Detect which cell encompasses the target text, then output its (X, Y) center coordinate. 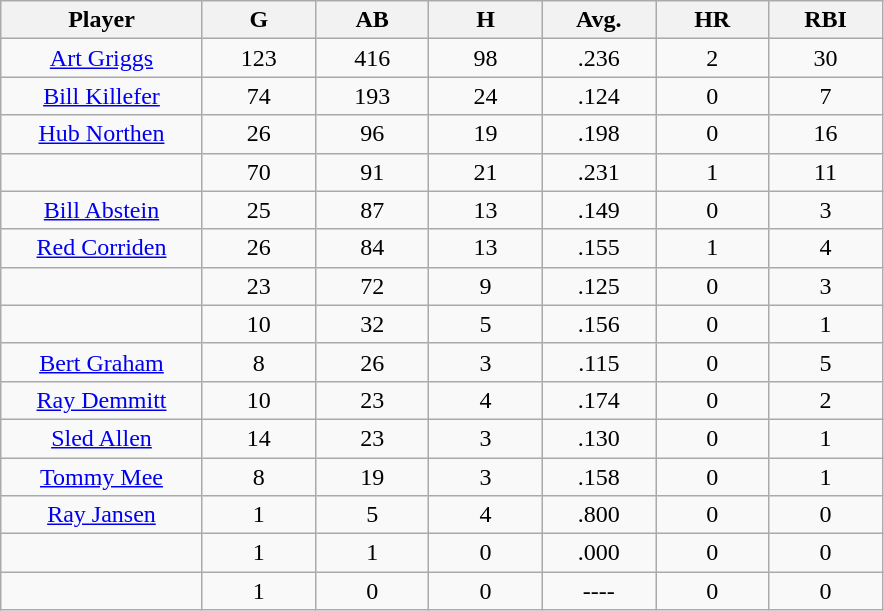
Tommy Mee (102, 477)
.198 (598, 134)
Red Corriden (102, 248)
Bill Killefer (102, 96)
---- (598, 591)
84 (372, 248)
Bill Abstein (102, 210)
.149 (598, 210)
H (486, 20)
Hub Northen (102, 134)
Art Griggs (102, 58)
87 (372, 210)
Bert Graham (102, 362)
74 (258, 96)
7 (826, 96)
.800 (598, 515)
30 (826, 58)
96 (372, 134)
.174 (598, 400)
70 (258, 172)
.231 (598, 172)
16 (826, 134)
91 (372, 172)
HR (712, 20)
24 (486, 96)
Player (102, 20)
11 (826, 172)
.000 (598, 553)
21 (486, 172)
.236 (598, 58)
32 (372, 324)
AB (372, 20)
98 (486, 58)
9 (486, 286)
123 (258, 58)
Avg. (598, 20)
RBI (826, 20)
.155 (598, 248)
.124 (598, 96)
25 (258, 210)
.125 (598, 286)
14 (258, 438)
416 (372, 58)
Ray Jansen (102, 515)
G (258, 20)
193 (372, 96)
Sled Allen (102, 438)
Ray Demmitt (102, 400)
72 (372, 286)
.130 (598, 438)
.156 (598, 324)
.158 (598, 477)
.115 (598, 362)
